Identify which cell holds the provided text, then report its (x, y) central coordinate. 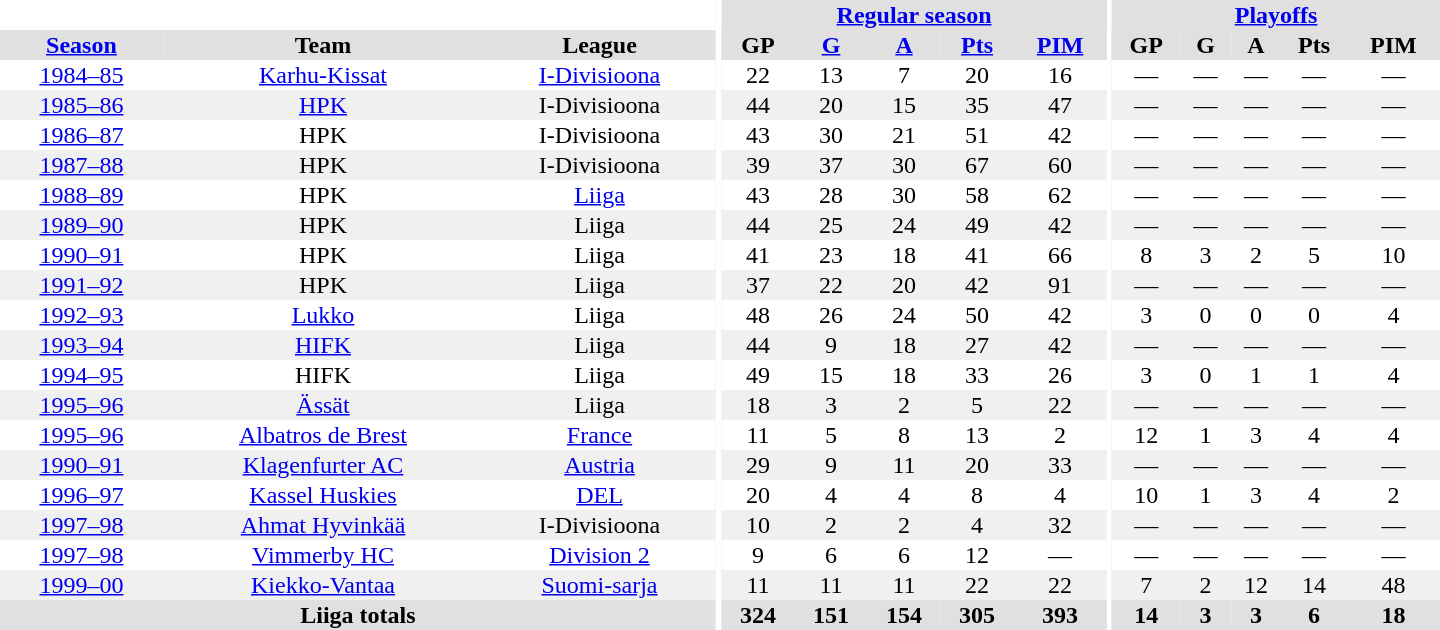
151 (832, 615)
27 (978, 345)
Playoffs (1276, 15)
16 (1060, 75)
1985–86 (82, 105)
1992–93 (82, 315)
Team (323, 45)
Division 2 (600, 555)
1989–90 (82, 225)
39 (758, 165)
35 (978, 105)
1999–00 (82, 585)
Ahmat Hyvinkää (323, 525)
Liiga totals (358, 615)
32 (1060, 525)
1991–92 (82, 285)
Vimmerby HC (323, 555)
29 (758, 465)
Karhu-Kissat (323, 75)
154 (904, 615)
1993–94 (82, 345)
324 (758, 615)
1987–88 (82, 165)
28 (832, 195)
305 (978, 615)
25 (832, 225)
Albatros de Brest (323, 435)
Season (82, 45)
1984–85 (82, 75)
1996–97 (82, 495)
Klagenfurter AC (323, 465)
1986–87 (82, 135)
67 (978, 165)
France (600, 435)
58 (978, 195)
DEL (600, 495)
23 (832, 255)
Ässät (323, 405)
60 (1060, 165)
League (600, 45)
Kassel Huskies (323, 495)
Lukko (323, 315)
393 (1060, 615)
Austria (600, 465)
47 (1060, 105)
Suomi-sarja (600, 585)
62 (1060, 195)
21 (904, 135)
51 (978, 135)
1994–95 (82, 375)
Regular season (914, 15)
66 (1060, 255)
1988–89 (82, 195)
91 (1060, 285)
Kiekko-Vantaa (323, 585)
50 (978, 315)
